Find where the given text appears and provide that cell's center as (x, y) coordinate. 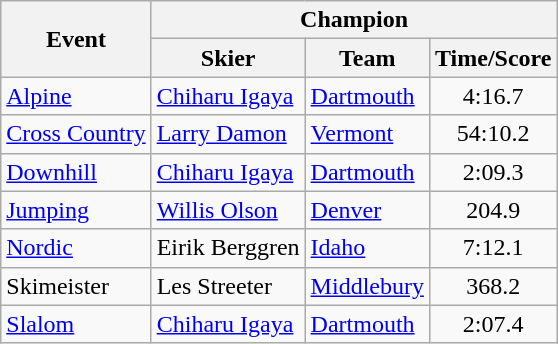
Willis Olson (228, 210)
Les Streeter (228, 286)
Alpine (76, 96)
Vermont (367, 134)
Idaho (367, 248)
Time/Score (493, 58)
54:10.2 (493, 134)
4:16.7 (493, 96)
Denver (367, 210)
368.2 (493, 286)
Cross Country (76, 134)
Eirik Berggren (228, 248)
Downhill (76, 172)
Event (76, 39)
Team (367, 58)
2:07.4 (493, 324)
Nordic (76, 248)
Jumping (76, 210)
Slalom (76, 324)
Middlebury (367, 286)
Champion (354, 20)
2:09.3 (493, 172)
Larry Damon (228, 134)
204.9 (493, 210)
Skier (228, 58)
Skimeister (76, 286)
7:12.1 (493, 248)
